Find where the given text appears and provide that cell's center as (x, y) coordinate. 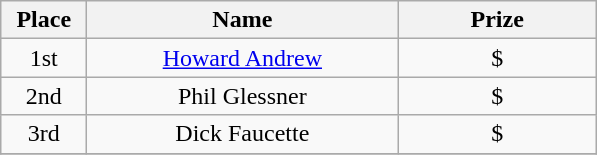
3rd (44, 134)
Place (44, 20)
Howard Andrew (242, 58)
1st (44, 58)
Prize (498, 20)
Phil Glessner (242, 96)
2nd (44, 96)
Name (242, 20)
Dick Faucette (242, 134)
